Return [x, y] of the center of cell containing provided text 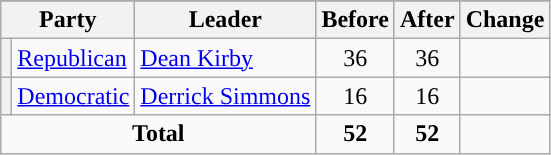
Dean Kirby [226, 58]
Change [505, 20]
Party [68, 20]
Before [356, 20]
Derrick Simmons [226, 96]
After [427, 20]
Leader [226, 20]
Democratic [74, 96]
Total [158, 134]
Republican [74, 58]
